Provide the [X, Y] coordinate of the cell's center where the given text is located.  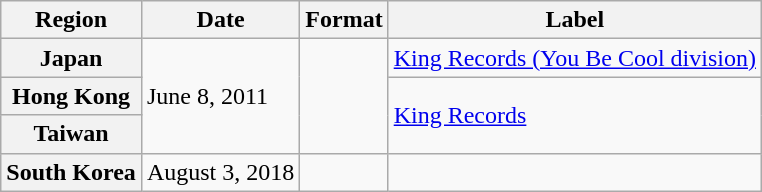
Japan [72, 58]
South Korea [72, 172]
June 8, 2011 [220, 96]
Taiwan [72, 134]
Format [344, 20]
August 3, 2018 [220, 172]
Hong Kong [72, 96]
King Records (You Be Cool division) [574, 58]
King Records [574, 115]
Region [72, 20]
Date [220, 20]
Label [574, 20]
